Determine the [X, Y] coordinate at the center of the cell enclosing the given text.  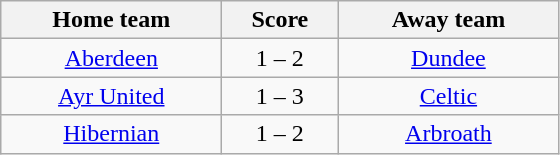
1 – 3 [280, 96]
Ayr United [112, 96]
Aberdeen [112, 58]
Score [280, 20]
Dundee [448, 58]
Arbroath [448, 134]
Away team [448, 20]
Home team [112, 20]
Hibernian [112, 134]
Celtic [448, 96]
